Capture the cell that displays the provided text and extract its [X, Y] central coordinate. 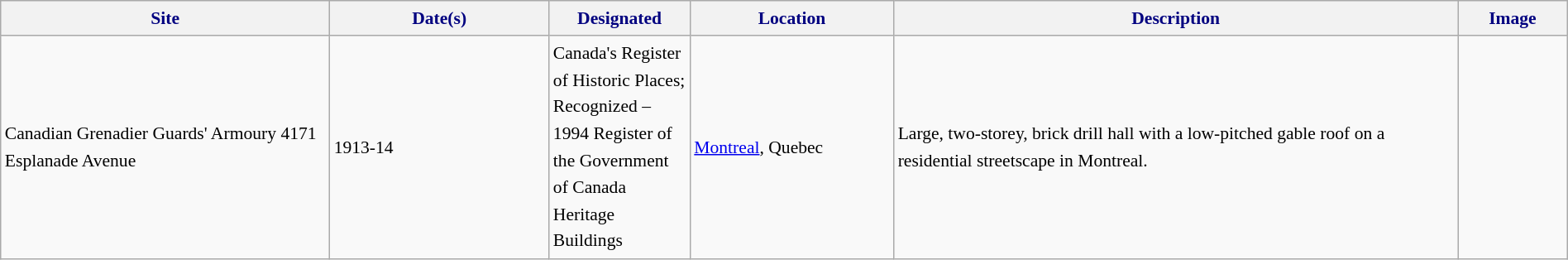
Location [791, 18]
Designated [619, 18]
Description [1176, 18]
Canadian Grenadier Guards' Armoury 4171 Esplanade Avenue [165, 147]
Date(s) [440, 18]
Image [1513, 18]
Site [165, 18]
Canada's Register of Historic Places; Recognized – 1994 Register of the Government of Canada Heritage Buildings [619, 147]
1913-14 [440, 147]
Large, two-storey, brick drill hall with a low-pitched gable roof on a residential streetscape in Montreal. [1176, 147]
Montreal, Quebec [791, 147]
